Detect which cell encompasses the target text, then output its [x, y] center coordinate. 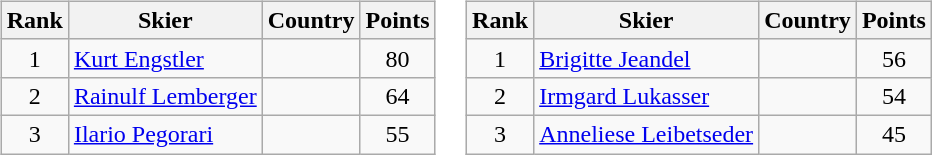
55 [398, 134]
45 [894, 134]
54 [894, 96]
80 [398, 58]
Ilario Pegorari [165, 134]
Brigitte Jeandel [646, 58]
Rainulf Lemberger [165, 96]
Kurt Engstler [165, 58]
56 [894, 58]
64 [398, 96]
Anneliese Leibetseder [646, 134]
Irmgard Lukasser [646, 96]
